Find where the given text appears and provide that cell's center as [x, y] coordinate. 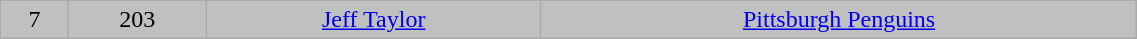
7 [35, 20]
203 [137, 20]
Jeff Taylor [374, 20]
Pittsburgh Penguins [839, 20]
